Determine the [x, y] coordinate at the center of the cell enclosing the given text.  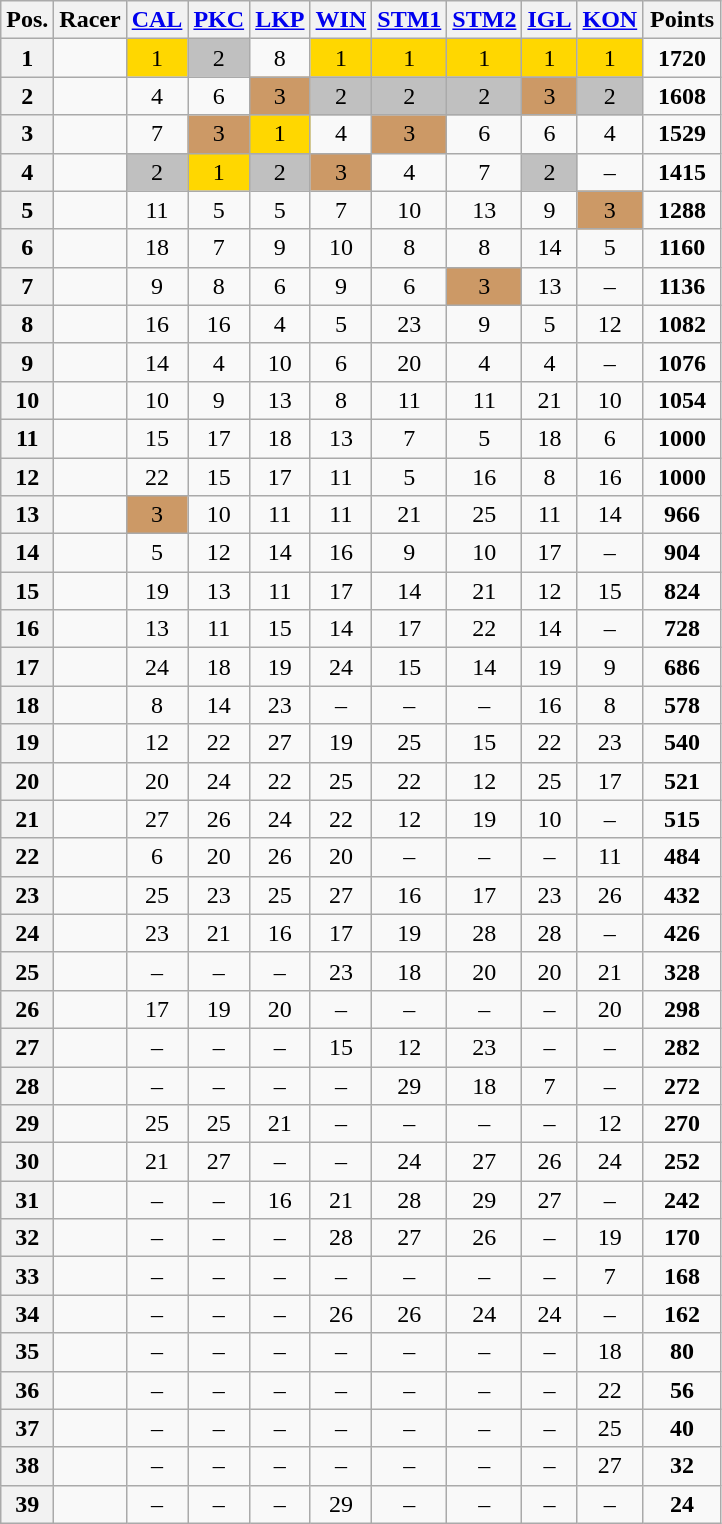
1288 [682, 210]
STM1 [410, 20]
426 [682, 933]
80 [682, 1352]
1529 [682, 134]
56 [682, 1390]
270 [682, 1124]
170 [682, 1238]
31 [28, 1200]
30 [28, 1162]
578 [682, 705]
1076 [682, 362]
1608 [682, 96]
36 [28, 1390]
432 [682, 895]
521 [682, 781]
39 [28, 1504]
WIN [341, 20]
40 [682, 1428]
966 [682, 515]
484 [682, 857]
1415 [682, 172]
STM2 [484, 20]
33 [28, 1276]
1160 [682, 248]
328 [682, 971]
34 [28, 1314]
515 [682, 819]
242 [682, 1200]
686 [682, 667]
168 [682, 1276]
PKC [219, 20]
Points [682, 20]
1136 [682, 286]
904 [682, 553]
IGL [550, 20]
728 [682, 629]
35 [28, 1352]
CAL [157, 20]
1720 [682, 58]
1054 [682, 400]
Racer [90, 20]
Pos. [28, 20]
LKP [280, 20]
282 [682, 1047]
38 [28, 1466]
162 [682, 1314]
1082 [682, 324]
252 [682, 1162]
KON [610, 20]
272 [682, 1085]
298 [682, 1009]
824 [682, 591]
540 [682, 743]
37 [28, 1428]
